Scan for the cell matching the given text and deliver its (X, Y) coordinate at center. 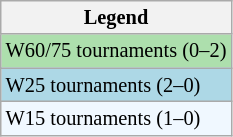
W15 tournaments (1–0) (116, 118)
Legend (116, 17)
W25 tournaments (2–0) (116, 85)
W60/75 tournaments (0–2) (116, 51)
